Scan for the cell matching the given text and deliver its (x, y) coordinate at center. 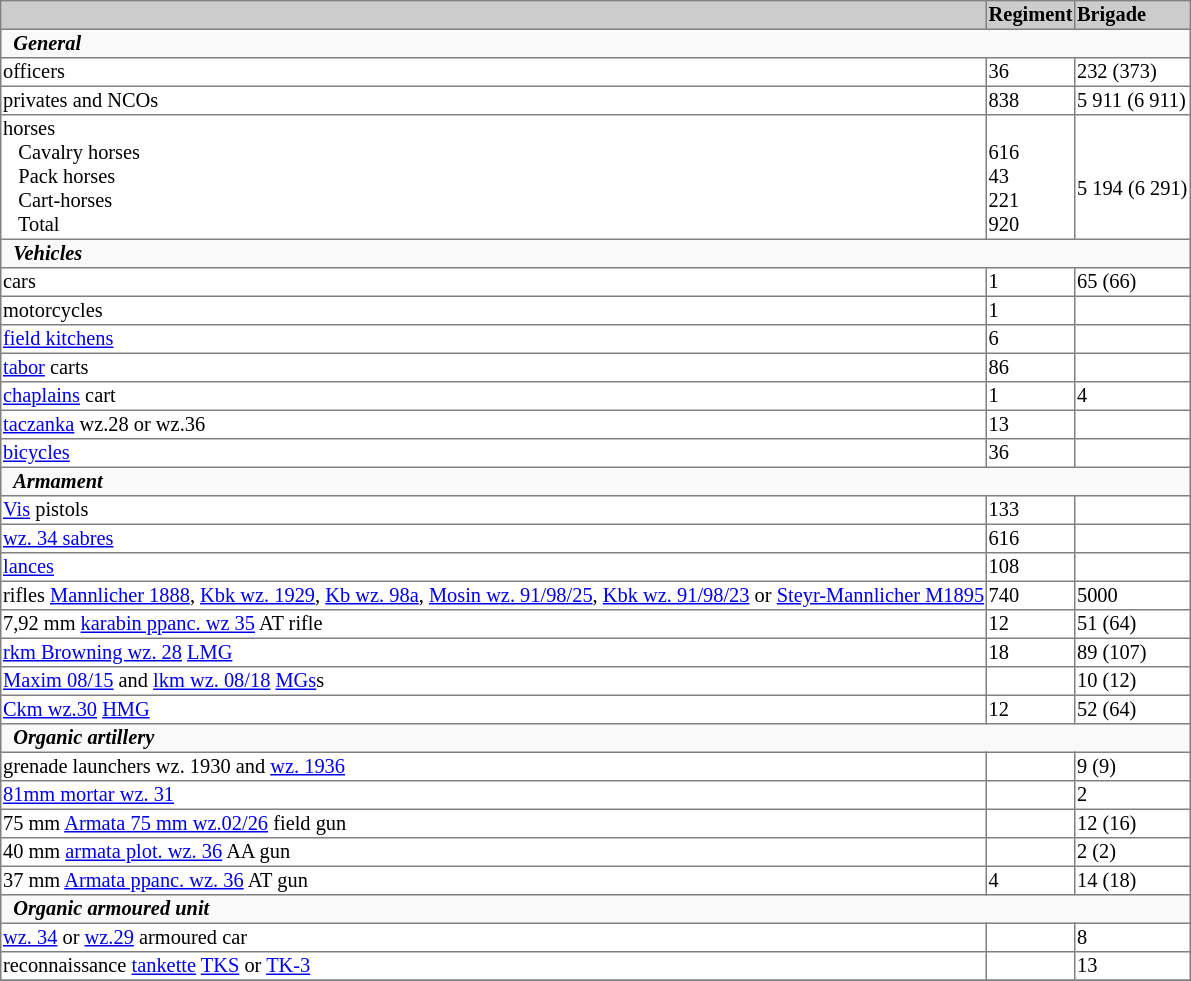
horses Cavalry horses Pack horses Cart-horses Total (494, 177)
wz. 34 sabres (494, 538)
9 (9) (1132, 766)
6 (1030, 339)
Vehicles (596, 253)
14 (18) (1132, 880)
Ckm wz.30 HMG (494, 709)
37 mm Armata ppanc. wz. 36 AT gun (494, 880)
2 (2) (1132, 852)
40 mm armata plot. wz. 36 AA gun (494, 852)
51 (64) (1132, 624)
616 (1030, 538)
grenade launchers wz. 1930 and wz. 1936 (494, 766)
86 (1030, 367)
Maxim 08/15 and lkm wz. 08/18 MGss (494, 681)
81mm mortar wz. 31 (494, 795)
reconnaissance tankette TKS or TK-3 (494, 966)
89 (107) (1132, 652)
field kitchens (494, 339)
5 911 (6 911) (1132, 100)
740 (1030, 595)
General (596, 43)
bicycles (494, 453)
7,92 mm karabin ppanc. wz 35 AT rifle (494, 624)
Organic armoured unit (596, 909)
133 (1030, 510)
rifles Mannlicher 1888, Kbk wz. 1929, Kb wz. 98a, Mosin wz. 91/98/25, Kbk wz. 91/98/23 or Steyr-Mannlicher M1895 (494, 595)
2 (1132, 795)
838 (1030, 100)
10 (12) (1132, 681)
taczanka wz.28 or wz.36 (494, 424)
motorcycles (494, 310)
65 (66) (1132, 282)
Regiment (1030, 15)
rkm Browning wz. 28 LMG (494, 652)
232 (373) (1132, 72)
Vis pistols (494, 510)
Organic artillery (596, 738)
tabor carts (494, 367)
chaplains cart (494, 396)
108 (1030, 567)
cars (494, 282)
Armament (596, 481)
5 194 (6 291) (1132, 177)
8 (1132, 937)
12 (16) (1132, 823)
wz. 34 or wz.29 armoured car (494, 937)
5000 (1132, 595)
18 (1030, 652)
officers (494, 72)
75 mm Armata 75 mm wz.02/26 field gun (494, 823)
61643221920 (1030, 177)
52 (64) (1132, 709)
privates and NCOs (494, 100)
Brigade (1132, 15)
lances (494, 567)
